Provide the [x, y] coordinate of the cell's center where the given text is located.  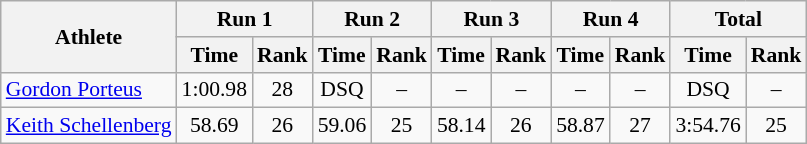
Run 2 [372, 19]
3:54.76 [708, 126]
Run 1 [245, 19]
28 [282, 90]
27 [640, 126]
58.87 [580, 126]
Athlete [89, 36]
58.69 [214, 126]
1:00.98 [214, 90]
Total [738, 19]
Keith Schellenberg [89, 126]
Run 3 [492, 19]
Gordon Porteus [89, 90]
Run 4 [610, 19]
59.06 [342, 126]
58.14 [462, 126]
